Determine the [x, y] coordinate at the center of the cell enclosing the given text.  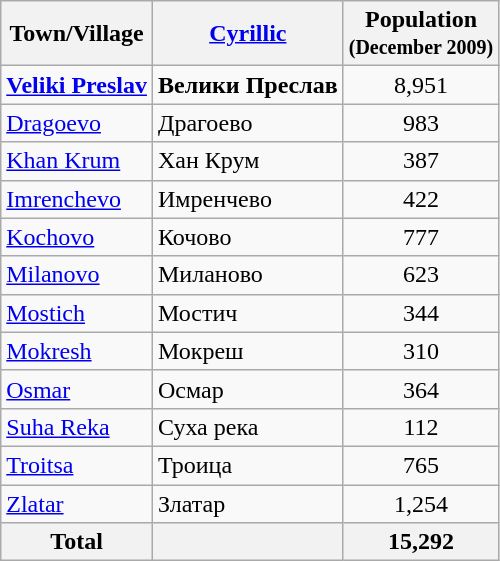
Khan Krum [77, 161]
Златар [248, 503]
Zlatar [77, 503]
Milanovo [77, 275]
Mokresh [77, 351]
Town/Village [77, 34]
765 [421, 465]
Total [77, 542]
Мокреш [248, 351]
Троица [248, 465]
364 [421, 389]
Suha Reka [77, 427]
777 [421, 237]
15,292 [421, 542]
344 [421, 313]
Dragoevo [77, 123]
Кочово [248, 237]
8,951 [421, 85]
Kochovo [77, 237]
Мостич [248, 313]
Population(December 2009) [421, 34]
310 [421, 351]
1,254 [421, 503]
Хан Крум [248, 161]
623 [421, 275]
Mostich [77, 313]
112 [421, 427]
Veliki Preslav [77, 85]
387 [421, 161]
422 [421, 199]
Велики Преслав [248, 85]
Imrenchevo [77, 199]
983 [421, 123]
Суха река [248, 427]
Cyrillic [248, 34]
Troitsa [77, 465]
Имренчево [248, 199]
Драгоево [248, 123]
Осмар [248, 389]
Osmar [77, 389]
Миланово [248, 275]
